Find where the given text appears and provide that cell's center as [X, Y] coordinate. 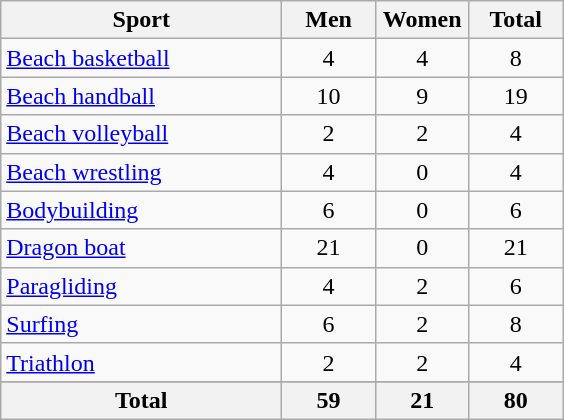
Triathlon [142, 362]
9 [422, 96]
Women [422, 20]
59 [329, 400]
Beach volleyball [142, 134]
Bodybuilding [142, 210]
Men [329, 20]
10 [329, 96]
Surfing [142, 324]
Dragon boat [142, 248]
Beach wrestling [142, 172]
Beach handball [142, 96]
Beach basketball [142, 58]
80 [516, 400]
19 [516, 96]
Paragliding [142, 286]
Sport [142, 20]
